Determine the [X, Y] coordinate at the center of the cell enclosing the given text.  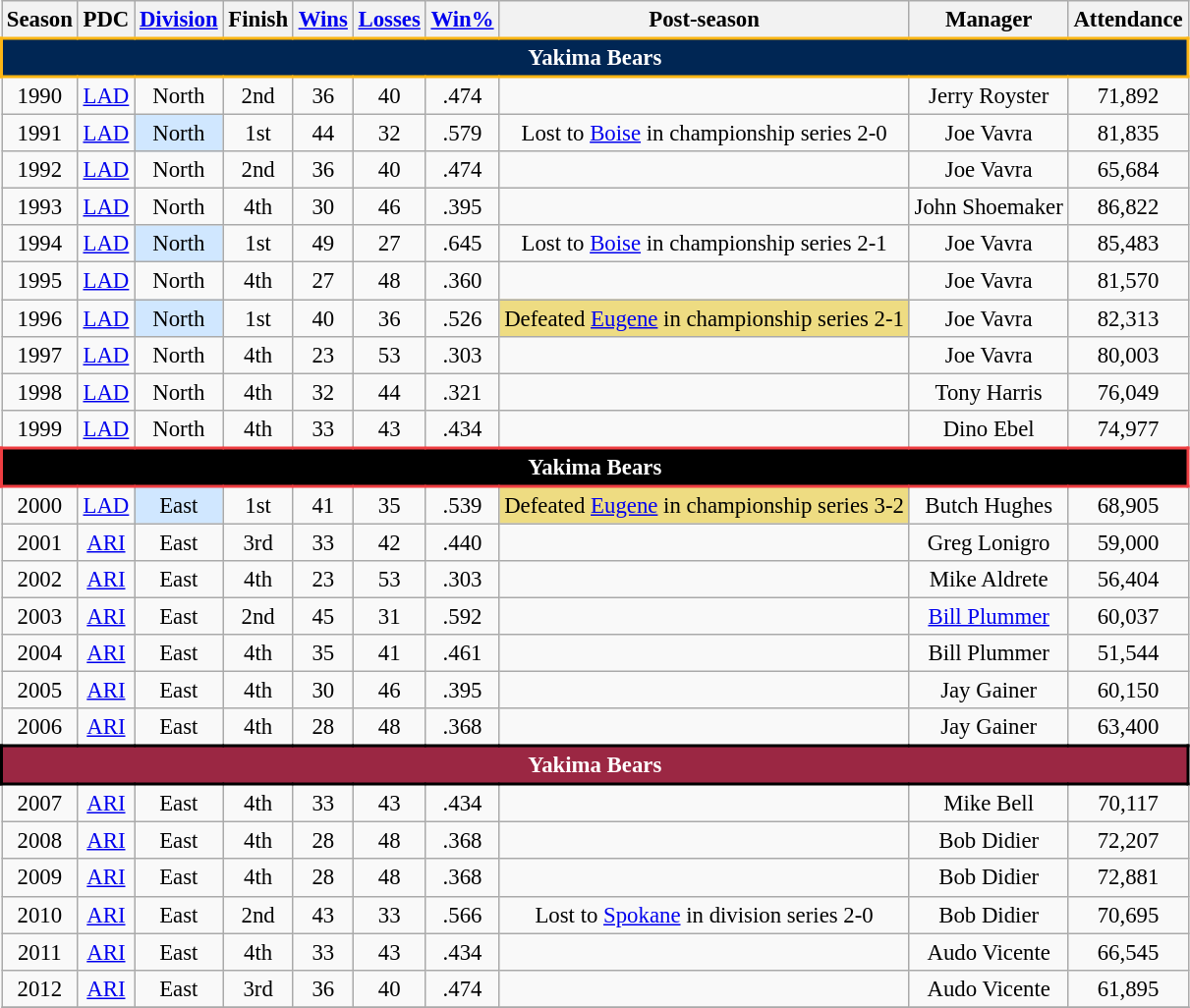
45 [322, 616]
42 [389, 542]
1999 [40, 428]
Mike Bell [989, 804]
Dino Ebel [989, 428]
Tony Harris [989, 392]
2009 [40, 878]
.645 [462, 245]
Lost to Boise in championship series 2-0 [704, 134]
2006 [40, 727]
85,483 [1128, 245]
63,400 [1128, 727]
1990 [40, 95]
66,545 [1128, 952]
2000 [40, 505]
1993 [40, 207]
Division [179, 20]
82,313 [1128, 318]
1992 [40, 170]
Greg Lonigro [989, 542]
51,544 [1128, 653]
Lost to Boise in championship series 2-1 [704, 245]
71,892 [1128, 95]
John Shoemaker [989, 207]
49 [322, 245]
72,207 [1128, 841]
.526 [462, 318]
.566 [462, 915]
2012 [40, 988]
Season [40, 20]
2008 [40, 841]
2004 [40, 653]
Losses [389, 20]
1991 [40, 134]
.592 [462, 616]
Post-season [704, 20]
31 [389, 616]
2011 [40, 952]
56,404 [1128, 580]
61,895 [1128, 988]
76,049 [1128, 392]
68,905 [1128, 505]
70,695 [1128, 915]
1994 [40, 245]
Jerry Royster [989, 95]
2005 [40, 691]
80,003 [1128, 355]
2001 [40, 542]
Attendance [1128, 20]
2010 [40, 915]
60,150 [1128, 691]
Finish [257, 20]
70,117 [1128, 804]
81,835 [1128, 134]
1997 [40, 355]
65,684 [1128, 170]
.579 [462, 134]
81,570 [1128, 281]
.360 [462, 281]
59,000 [1128, 542]
1998 [40, 392]
.539 [462, 505]
Butch Hughes [989, 505]
72,881 [1128, 878]
Manager [989, 20]
74,977 [1128, 428]
.321 [462, 392]
Lost to Spokane in division series 2-0 [704, 915]
2007 [40, 804]
60,037 [1128, 616]
Mike Aldrete [989, 580]
.440 [462, 542]
86,822 [1128, 207]
Wins [322, 20]
Defeated Eugene in championship series 2-1 [704, 318]
Defeated Eugene in championship series 3-2 [704, 505]
.461 [462, 653]
PDC [106, 20]
2002 [40, 580]
Win% [462, 20]
1995 [40, 281]
1996 [40, 318]
2003 [40, 616]
